For the text-containing cell, return its midpoint in [x, y] coordinate format. 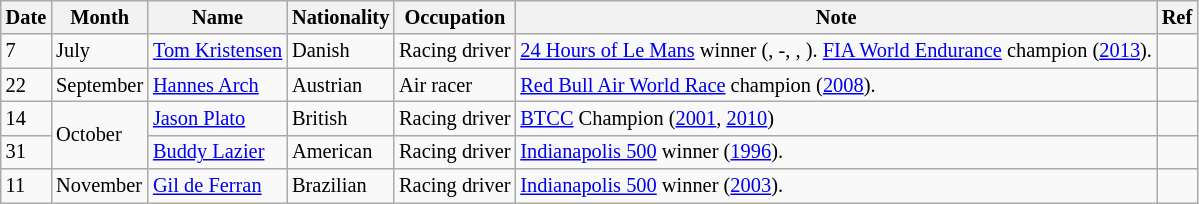
Red Bull Air World Race champion (2008). [836, 85]
November [100, 186]
Date [26, 17]
Austrian [340, 85]
BTCC Champion (2001, 2010) [836, 118]
14 [26, 118]
11 [26, 186]
Hannes Arch [218, 85]
Occupation [454, 17]
31 [26, 152]
Danish [340, 51]
Indianapolis 500 winner (2003). [836, 186]
24 Hours of Le Mans winner (, -, , ). FIA World Endurance champion (2013). [836, 51]
Brazilian [340, 186]
Jason Plato [218, 118]
Air racer [454, 85]
22 [26, 85]
Indianapolis 500 winner (1996). [836, 152]
Ref [1177, 17]
American [340, 152]
Month [100, 17]
Gil de Ferran [218, 186]
October [100, 134]
Nationality [340, 17]
September [100, 85]
7 [26, 51]
British [340, 118]
Note [836, 17]
Name [218, 17]
July [100, 51]
Buddy Lazier [218, 152]
Tom Kristensen [218, 51]
